From the cell containing the given text, extract its center point as [X, Y] coordinate. 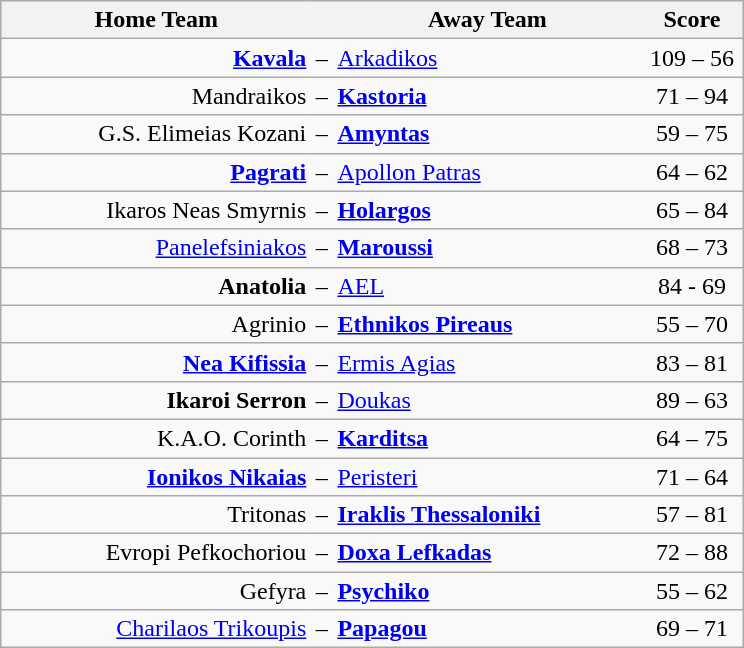
Gefyra [156, 591]
Home Team [156, 20]
Peristeri [488, 477]
55 – 70 [692, 324]
Charilaos Trikoupis [156, 629]
Karditsa [488, 438]
Holargos [488, 210]
109 – 56 [692, 58]
Ikaroi Serron [156, 400]
65 – 84 [692, 210]
Evropi Pefkochoriou [156, 553]
Ermis Agias [488, 362]
Ionikos Nikaias [156, 477]
Agrinio [156, 324]
Kavala [156, 58]
71 – 64 [692, 477]
Amyntas [488, 134]
72 – 88 [692, 553]
64 – 62 [692, 172]
Pagrati [156, 172]
Doxa Lefkadas [488, 553]
Ethnikos Pireaus [488, 324]
55 – 62 [692, 591]
Arkadikos [488, 58]
71 – 94 [692, 96]
K.A.O. Corinth [156, 438]
Maroussi [488, 248]
83 – 81 [692, 362]
Ikaros Neas Smyrnis [156, 210]
Iraklis Thessaloniki [488, 515]
Apollon Patras [488, 172]
59 – 75 [692, 134]
64 – 75 [692, 438]
57 – 81 [692, 515]
89 – 63 [692, 400]
68 – 73 [692, 248]
Score [692, 20]
Kastoria [488, 96]
Away Team [488, 20]
69 – 71 [692, 629]
G.S. Elimeias Kozani [156, 134]
Psychiko [488, 591]
Nea Kifissia [156, 362]
Doukas [488, 400]
Mandraikos [156, 96]
84 - 69 [692, 286]
AEL [488, 286]
Anatolia [156, 286]
Papagou [488, 629]
Panelefsiniakos [156, 248]
Tritonas [156, 515]
